Capture the cell that displays the provided text and extract its (x, y) central coordinate. 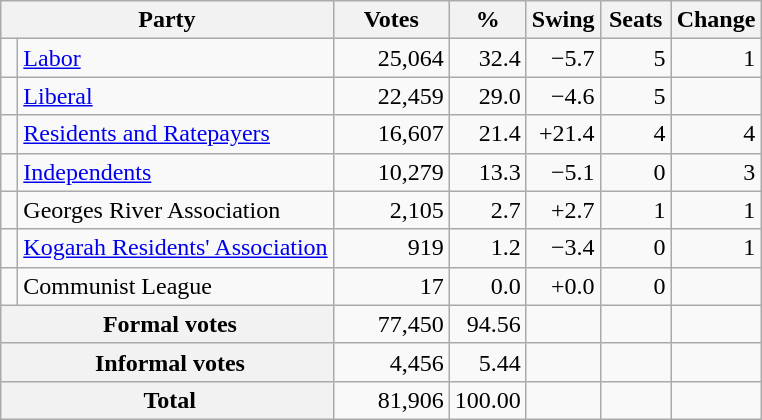
+21.4 (563, 134)
94.56 (488, 324)
Liberal (176, 96)
Georges River Association (176, 210)
+0.0 (563, 286)
13.3 (488, 172)
Communist League (176, 286)
17 (391, 286)
Formal votes (167, 324)
Kogarah Residents' Association (176, 248)
Votes (391, 20)
1.2 (488, 248)
Labor (176, 58)
22,459 (391, 96)
Informal votes (167, 362)
−5.1 (563, 172)
+2.7 (563, 210)
29.0 (488, 96)
Seats (636, 20)
Party (167, 20)
919 (391, 248)
21.4 (488, 134)
16,607 (391, 134)
−3.4 (563, 248)
% (488, 20)
Change (716, 20)
32.4 (488, 58)
100.00 (488, 400)
0.0 (488, 286)
Swing (563, 20)
2,105 (391, 210)
81,906 (391, 400)
2.7 (488, 210)
10,279 (391, 172)
4,456 (391, 362)
Total (167, 400)
−4.6 (563, 96)
77,450 (391, 324)
Residents and Ratepayers (176, 134)
25,064 (391, 58)
−5.7 (563, 58)
3 (716, 172)
Independents (176, 172)
5.44 (488, 362)
